Pinpoint the cell where the given text exists, returning its (x, y) midpoint coordinate. 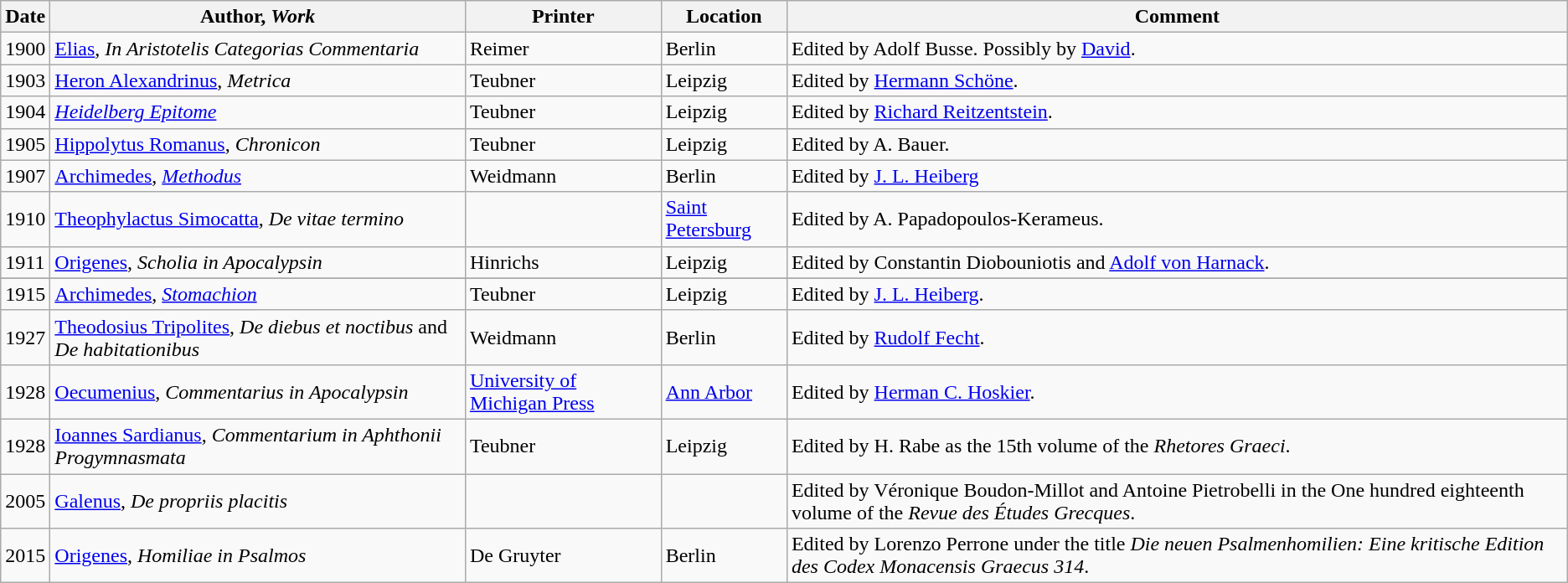
1904 (25, 112)
2015 (25, 556)
Theophylactus Simocatta, De vitae termino (258, 219)
Archimedes, Methodus (258, 176)
Edited by Véronique Boudon-Millot and Antoine Pietrobelli in the One hundred eighteenth volume of the Revue des Études Grecques. (1177, 501)
Ioannes Sardianus, Commentarium in Aphthonii Progymnasmata (258, 446)
Hinrichs (563, 262)
1900 (25, 49)
Origenes, Scholia in Apocalypsin (258, 262)
Edited by Richard Reitzentstein. (1177, 112)
Edited by Lorenzo Perrone under the title Die neuen Psalmenhomilien: Eine kritische Edition des Codex Monacensis Graecus 314. (1177, 556)
Date (25, 17)
Ann Arbor (724, 392)
1910 (25, 219)
1903 (25, 80)
1905 (25, 144)
1927 (25, 337)
2005 (25, 501)
Saint Petersburg (724, 219)
University of Michigan Press (563, 392)
Hippolytus Romanus, Chronicon (258, 144)
1915 (25, 294)
Heidelberg Epitome (258, 112)
Edited by A. Papadopoulos-Kerameus. (1177, 219)
Edited by Herman C. Hoskier. (1177, 392)
Edited by H. Rabe as the 15th volume of the Rhetores Graeci. (1177, 446)
Edited by Hermann Schöne. (1177, 80)
De Gruyter (563, 556)
Oecumenius, Commentarius in Apocalypsin (258, 392)
Comment (1177, 17)
Edited by A. Bauer. (1177, 144)
Printer (563, 17)
Theodosius Tripolites, De diebus et noctibus and De habitationibus (258, 337)
1911 (25, 262)
Edited by Constantin Diobouniotis and Adolf von Harnack. (1177, 262)
Edited by J. L. Heiberg. (1177, 294)
Origenes, Homiliae in Psalmos (258, 556)
1907 (25, 176)
Location (724, 17)
Archimedes, Stomachion (258, 294)
Edited by J. L. Heiberg (1177, 176)
Elias, In Aristotelis Categorias Commentaria (258, 49)
Galenus, De propriis placitis (258, 501)
Heron Alexandrinus, Metrica (258, 80)
Edited by Rudolf Fecht. (1177, 337)
Author, Work (258, 17)
Reimer (563, 49)
Edited by Adolf Busse. Possibly by David. (1177, 49)
